Output the (X, Y) coordinate of the center of the cell containing the given text.  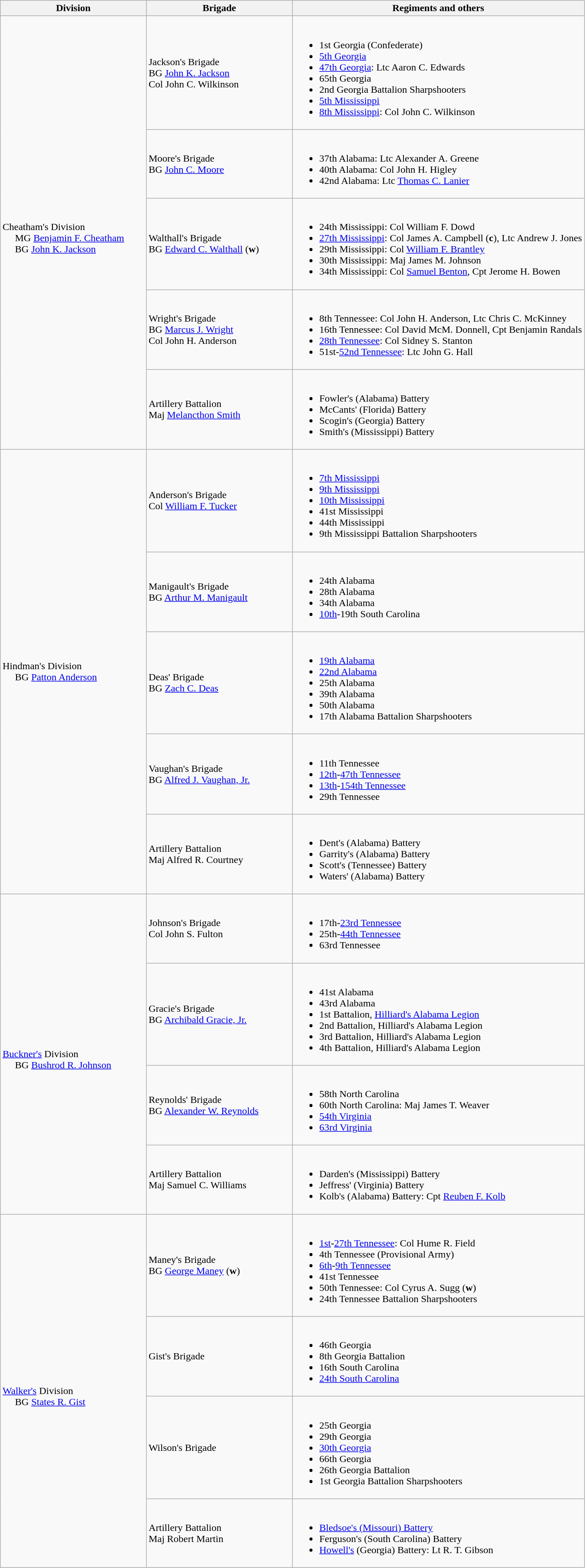
Fowler's (Alabama) BatteryMcCants' (Florida) BatteryScogin's (Georgia) BatterySmith's (Mississippi) Battery (438, 409)
Artillery BattalionMaj Melancthon Smith (219, 409)
Maney's BrigadeBG George Maney (w) (219, 1265)
Jackson's BrigadeBG John K. Jackson Col John C. Wilkinson (219, 73)
58th North Carolina60th North Carolina: Maj James T. Weaver54th Virginia63rd Virginia (438, 1105)
Artillery BattalionMaj Robert Martin (219, 1533)
25th Georgia29th Georgia30th Georgia66th Georgia26th Georgia Battalion1st Georgia Battalion Sharpshooters (438, 1448)
46th Georgia8th Georgia Battalion16th South Carolina24th South Carolina (438, 1356)
Gist's Brigade (219, 1356)
19th Alabama22nd Alabama25th Alabama39th Alabama50th Alabama17th Alabama Battalion Sharpshooters (438, 683)
Artillery BattalionMaj Alfred R. Courtney (219, 854)
Bledsoe's (Missouri) BatteryFerguson's (South Carolina) BatteryHowell's (Georgia) Battery: Lt R. T. Gibson (438, 1533)
11th Tennessee12th-47th Tennessee13th-154th Tennessee29th Tennessee (438, 774)
Walthall's BrigadeBG Edward C. Walthall (w) (219, 244)
Deas' BrigadeBG Zach C. Deas (219, 683)
Walker's Division BG States R. Gist (73, 1391)
Regiments and others (438, 8)
37th Alabama: Ltc Alexander A. Greene40th Alabama: Col John H. Higley42nd Alabama: Ltc Thomas C. Lanier (438, 164)
Anderson's BrigadeCol William F. Tucker (219, 501)
Vaughan's BrigadeBG Alfred J. Vaughan, Jr. (219, 774)
Darden's (Mississippi) BatteryJeffress' (Virginia) BatteryKolb's (Alabama) Battery: Cpt Reuben F. Kolb (438, 1180)
Reynolds' BrigadeBG Alexander W. Reynolds (219, 1105)
17th-23rd Tennessee25th-44th Tennessee63rd Tennessee (438, 929)
7th Mississippi9th Mississippi10th Mississippi41st Mississippi44th Mississippi9th Mississippi Battalion Sharpshooters (438, 501)
Gracie's BrigadeBG Archibald Gracie, Jr. (219, 1014)
Moore's BrigadeBG John C. Moore (219, 164)
Hindman's Division BG Patton Anderson (73, 672)
Dent's (Alabama) BatteryGarrity's (Alabama) BatteryScott's (Tennessee) BatteryWaters' (Alabama) Battery (438, 854)
Division (73, 8)
Wilson's Brigade (219, 1448)
Cheatham's Division MG Benjamin F. Cheatham BG John K. Jackson (73, 233)
Johnson's BrigadeCol John S. Fulton (219, 929)
Wright's BrigadeBG Marcus J. Wright Col John H. Anderson (219, 329)
24th Alabama28th Alabama34th Alabama10th-19th South Carolina (438, 592)
Brigade (219, 8)
Manigault's BrigadeBG Arthur M. Manigault (219, 592)
Buckner's Division BG Bushrod R. Johnson (73, 1054)
Artillery BattalionMaj Samuel C. Williams (219, 1180)
